Search for the cell housing the specified text and yield its (x, y) center coordinate. 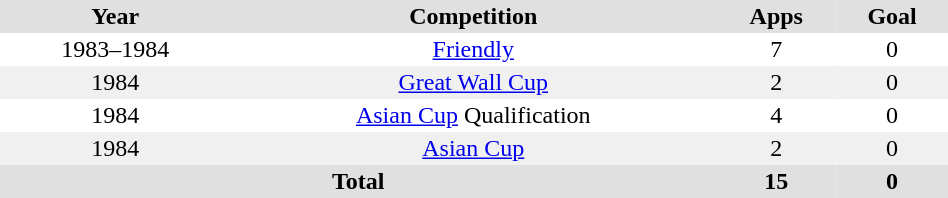
Year (115, 16)
Great Wall Cup (473, 82)
Friendly (473, 50)
Asian Cup (473, 148)
Apps (776, 16)
Total (358, 182)
7 (776, 50)
Asian Cup Qualification (473, 116)
Goal (892, 16)
1983–1984 (115, 50)
15 (776, 182)
Competition (473, 16)
4 (776, 116)
